Output the (X, Y) coordinate of the center of the cell containing the given text.  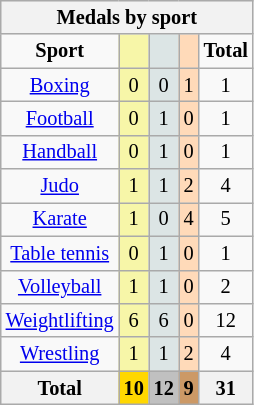
Table tennis (60, 253)
Handball (60, 152)
Karate (60, 219)
5 (226, 219)
Medals by sport (127, 17)
10 (134, 388)
Sport (60, 51)
Football (60, 118)
9 (189, 388)
Volleyball (60, 287)
31 (226, 388)
Weightlifting (60, 320)
Judo (60, 186)
Boxing (60, 85)
Wrestling (60, 354)
